For the text-containing cell, return its midpoint in (X, Y) coordinate format. 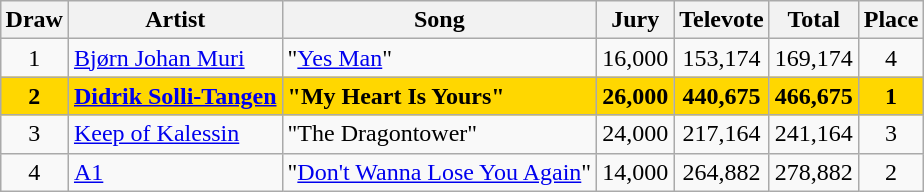
14,000 (636, 172)
"The Dragontower" (440, 134)
"My Heart Is Yours" (440, 96)
"Don't Wanna Lose You Again" (440, 172)
440,675 (722, 96)
241,164 (814, 134)
466,675 (814, 96)
Televote (722, 20)
217,164 (722, 134)
Artist (175, 20)
Bjørn Johan Muri (175, 58)
169,174 (814, 58)
278,882 (814, 172)
Total (814, 20)
Draw (34, 20)
153,174 (722, 58)
Song (440, 20)
24,000 (636, 134)
Jury (636, 20)
Place (891, 20)
16,000 (636, 58)
264,882 (722, 172)
A1 (175, 172)
26,000 (636, 96)
"Yes Man" (440, 58)
Keep of Kalessin (175, 134)
Didrik Solli-Tangen (175, 96)
